From the cell containing the given text, extract its center point as (x, y) coordinate. 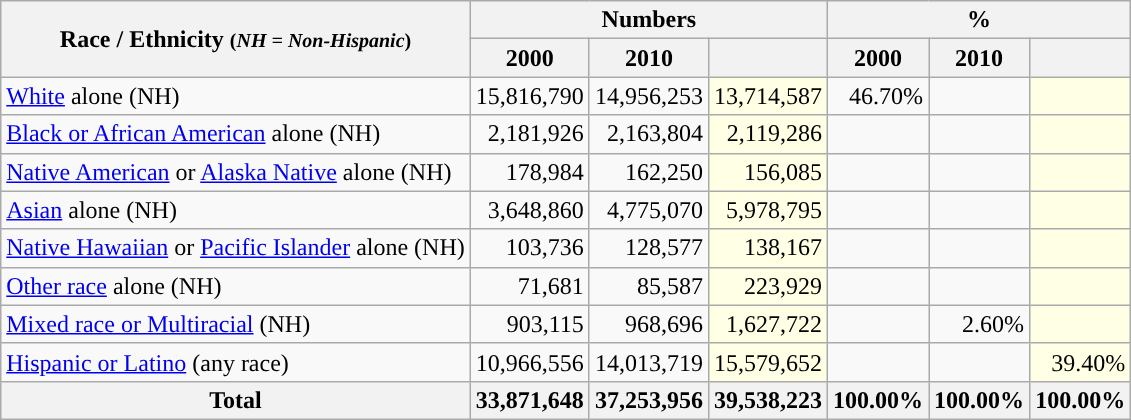
138,167 (768, 248)
968,696 (648, 324)
903,115 (530, 324)
39.40% (1080, 362)
14,013,719 (648, 362)
White alone (NH) (236, 96)
156,085 (768, 172)
46.70% (878, 96)
Other race alone (NH) (236, 286)
14,956,253 (648, 96)
2.60% (980, 324)
128,577 (648, 248)
Mixed race or Multiracial (NH) (236, 324)
% (978, 20)
Total (236, 400)
Race / Ethnicity (NH = Non-Hispanic) (236, 39)
103,736 (530, 248)
Black or African American alone (NH) (236, 134)
4,775,070 (648, 210)
Asian alone (NH) (236, 210)
162,250 (648, 172)
37,253,956 (648, 400)
Native Hawaiian or Pacific Islander alone (NH) (236, 248)
2,181,926 (530, 134)
Numbers (648, 20)
33,871,648 (530, 400)
85,587 (648, 286)
178,984 (530, 172)
39,538,223 (768, 400)
2,119,286 (768, 134)
13,714,587 (768, 96)
15,579,652 (768, 362)
10,966,556 (530, 362)
3,648,860 (530, 210)
5,978,795 (768, 210)
2,163,804 (648, 134)
Hispanic or Latino (any race) (236, 362)
1,627,722 (768, 324)
Native American or Alaska Native alone (NH) (236, 172)
15,816,790 (530, 96)
71,681 (530, 286)
223,929 (768, 286)
